Detect which cell encompasses the target text, then output its (X, Y) center coordinate. 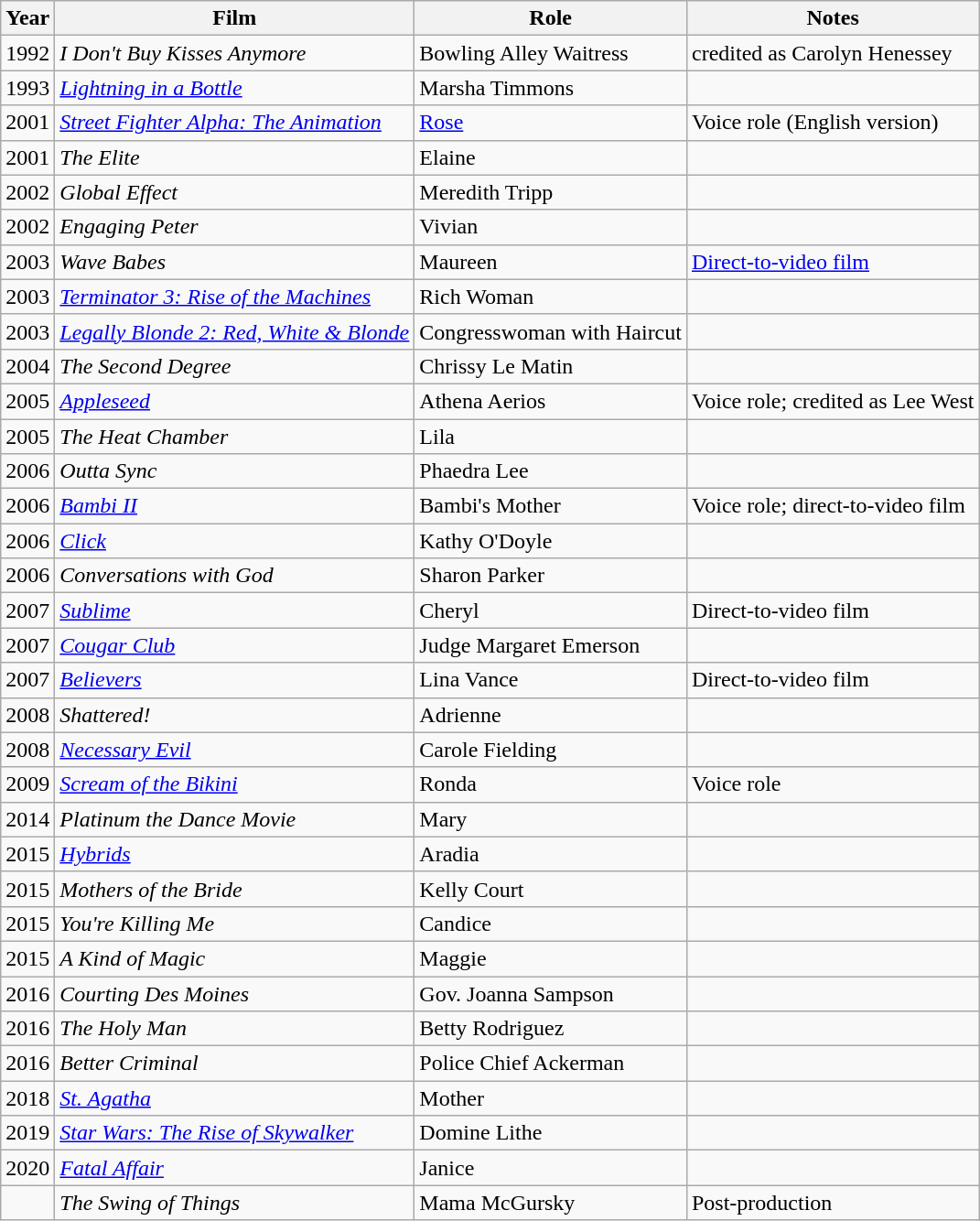
Athena Aerios (551, 401)
1992 (27, 53)
Film (234, 18)
Engaging Peter (234, 227)
Candice (551, 924)
Bambi's Mother (551, 506)
Domine Lithe (551, 1133)
The Swing of Things (234, 1203)
Mama McGursky (551, 1203)
I Don't Buy Kisses Anymore (234, 53)
Betty Rodriguez (551, 1029)
Wave Babes (234, 262)
Role (551, 18)
Appleseed (234, 401)
Police Chief Ackerman (551, 1064)
Adrienne (551, 715)
2009 (27, 784)
Maureen (551, 262)
Gov. Joanna Sampson (551, 993)
The Heat Chamber (234, 437)
Lightning in a Bottle (234, 88)
2020 (27, 1168)
Congresswoman with Haircut (551, 331)
Terminator 3: Rise of the Machines (234, 297)
Rich Woman (551, 297)
Mary (551, 819)
Shattered! (234, 715)
Cheryl (551, 610)
Lila (551, 437)
A Kind of Magic (234, 958)
Platinum the Dance Movie (234, 819)
Cougar Club (234, 645)
Mother (551, 1098)
Judge Margaret Emerson (551, 645)
Necessary Evil (234, 750)
Notes (833, 18)
Bambi II (234, 506)
credited as Carolyn Henessey (833, 53)
2019 (27, 1133)
Year (27, 18)
Courting Des Moines (234, 993)
Click (234, 541)
Maggie (551, 958)
Voice role (English version) (833, 123)
2014 (27, 819)
2004 (27, 366)
Carole Fielding (551, 750)
1993 (27, 88)
Kelly Court (551, 889)
Sublime (234, 610)
Aradia (551, 854)
Global Effect (234, 192)
Janice (551, 1168)
Lina Vance (551, 680)
St. Agatha (234, 1098)
Chrissy Le Matin (551, 366)
Legally Blonde 2: Red, White & Blonde (234, 331)
Sharon Parker (551, 576)
Believers (234, 680)
Scream of the Bikini (234, 784)
Post-production (833, 1203)
Ronda (551, 784)
Voice role; direct-to-video film (833, 506)
Bowling Alley Waitress (551, 53)
Fatal Affair (234, 1168)
You're Killing Me (234, 924)
Vivian (551, 227)
Better Criminal (234, 1064)
Kathy O'Doyle (551, 541)
Phaedra Lee (551, 471)
Outta Sync (234, 471)
Street Fighter Alpha: The Animation (234, 123)
Star Wars: The Rise of Skywalker (234, 1133)
Conversations with God (234, 576)
Hybrids (234, 854)
The Holy Man (234, 1029)
Voice role; credited as Lee West (833, 401)
2018 (27, 1098)
Meredith Tripp (551, 192)
Marsha Timmons (551, 88)
Mothers of the Bride (234, 889)
Rose (551, 123)
The Elite (234, 157)
The Second Degree (234, 366)
Elaine (551, 157)
Voice role (833, 784)
